Search for the cell housing the specified text and yield its (X, Y) center coordinate. 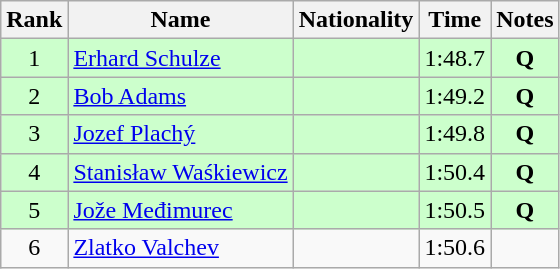
Stanisław Waśkiewicz (180, 172)
Notes (525, 20)
1:50.4 (455, 172)
1:48.7 (455, 58)
2 (34, 96)
Zlatko Valchev (180, 248)
5 (34, 210)
4 (34, 172)
Rank (34, 20)
Jozef Plachý (180, 134)
Nationality (356, 20)
Bob Adams (180, 96)
Time (455, 20)
Jože Međimurec (180, 210)
6 (34, 248)
1:50.6 (455, 248)
1 (34, 58)
Erhard Schulze (180, 58)
3 (34, 134)
1:50.5 (455, 210)
Name (180, 20)
1:49.2 (455, 96)
1:49.8 (455, 134)
